Extract the [X, Y] coordinate from the center of the cell holding the provided text.  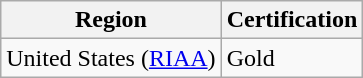
Gold [292, 58]
Certification [292, 20]
United States (RIAA) [111, 58]
Region [111, 20]
